Provide the [X, Y] coordinate of the cell's center where the given text is located.  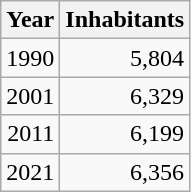
1990 [30, 58]
2021 [30, 172]
6,356 [125, 172]
2001 [30, 96]
Inhabitants [125, 20]
2011 [30, 134]
Year [30, 20]
6,199 [125, 134]
6,329 [125, 96]
5,804 [125, 58]
